Return the [x, y] coordinate for the center point of the cell that contains the specified text.  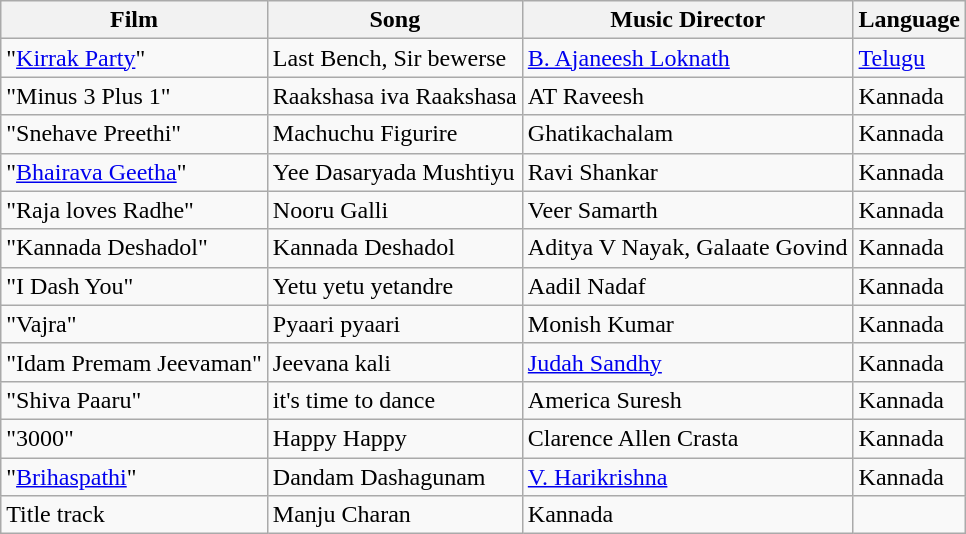
"Raja loves Radhe" [134, 210]
"Idam Premam Jeevaman" [134, 362]
"Snehave Preethi" [134, 134]
"Kannada Deshadol" [134, 248]
B. Ajaneesh Loknath [688, 58]
"Kirrak Party" [134, 58]
"Bhairava Geetha" [134, 172]
Dandam Dashagunam [394, 477]
Aditya V Nayak, Galaate Govind [688, 248]
"Minus 3 Plus 1" [134, 96]
Clarence Allen Crasta [688, 438]
AT Raveesh [688, 96]
Ghatikachalam [688, 134]
Jeevana kali [394, 362]
V. Harikrishna [688, 477]
Language [909, 20]
Monish Kumar [688, 324]
Music Director [688, 20]
Yee Dasaryada Mushtiyu [394, 172]
"I Dash You" [134, 286]
"Brihaspathi" [134, 477]
Ravi Shankar [688, 172]
America Suresh [688, 400]
Manju Charan [394, 515]
Kannada Deshadol [394, 248]
Aadil Nadaf [688, 286]
"Shiva Paaru" [134, 400]
"Vajra" [134, 324]
Happy Happy [394, 438]
it's time to dance [394, 400]
"3000" [134, 438]
Title track [134, 515]
Song [394, 20]
Film [134, 20]
Last Bench, Sir bewerse [394, 58]
Pyaari pyaari [394, 324]
Judah Sandhy [688, 362]
Raakshasa iva Raakshasa [394, 96]
Yetu yetu yetandre [394, 286]
Machuchu Figurire [394, 134]
Nooru Galli [394, 210]
Telugu [909, 58]
Veer Samarth [688, 210]
